Provide the (X, Y) coordinate of the cell's center where the given text is located.  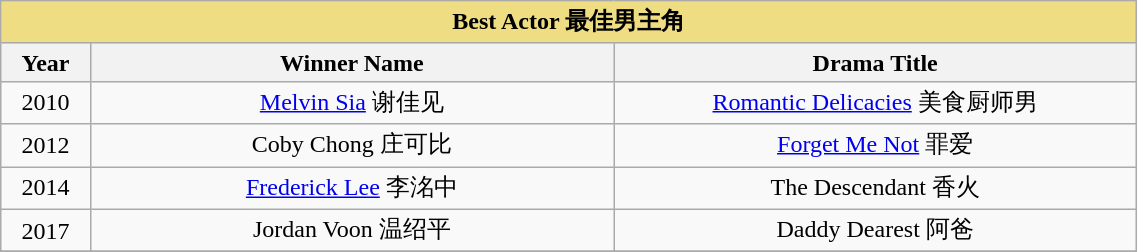
2017 (46, 230)
2014 (46, 188)
Melvin Sia 谢佳见 (352, 102)
Best Actor 最佳男主角 (569, 22)
2012 (46, 146)
The Descendant 香火 (876, 188)
Forget Me Not 罪爱 (876, 146)
Romantic Delicacies 美食厨师男 (876, 102)
Winner Name (352, 62)
Daddy Dearest 阿爸 (876, 230)
Year (46, 62)
Coby Chong 庄可比 (352, 146)
2010 (46, 102)
Jordan Voon 温绍平 (352, 230)
Drama Title (876, 62)
Frederick Lee 李洺中 (352, 188)
